Detect which cell encompasses the target text, then output its [X, Y] center coordinate. 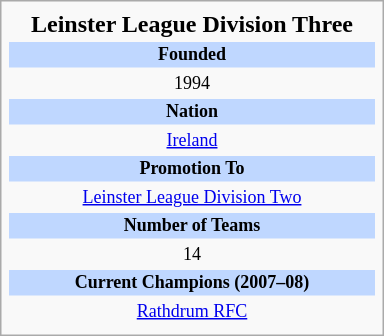
Number of Teams [192, 226]
Current Champions (2007–08) [192, 283]
Leinster League Division Three [192, 24]
Nation [192, 112]
Leinster League Division Two [192, 198]
Ireland [192, 141]
Founded [192, 55]
Rathdrum RFC [192, 312]
Promotion To [192, 169]
1994 [192, 84]
14 [192, 255]
